From the cell containing the given text, extract its center point as (x, y) coordinate. 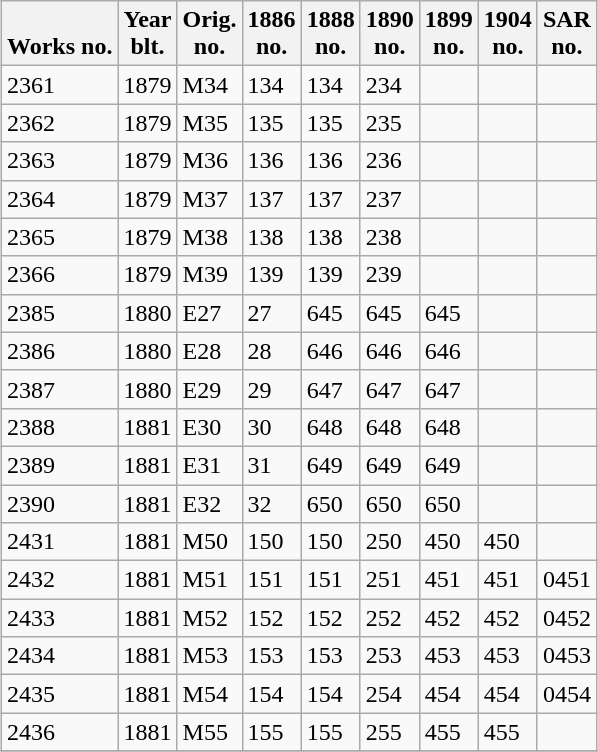
2366 (60, 275)
30 (272, 427)
Yearblt. (148, 34)
236 (390, 161)
2390 (60, 503)
239 (390, 275)
M39 (210, 275)
2435 (60, 694)
2387 (60, 389)
254 (390, 694)
M55 (210, 732)
M50 (210, 542)
SARno. (566, 34)
2364 (60, 199)
235 (390, 123)
234 (390, 85)
E30 (210, 427)
M34 (210, 85)
2433 (60, 618)
M35 (210, 123)
Works no. (60, 34)
1888no. (330, 34)
2389 (60, 465)
E29 (210, 389)
251 (390, 580)
M53 (210, 656)
252 (390, 618)
M38 (210, 237)
M51 (210, 580)
238 (390, 237)
E31 (210, 465)
237 (390, 199)
31 (272, 465)
250 (390, 542)
M37 (210, 199)
28 (272, 351)
Orig.no. (210, 34)
E28 (210, 351)
M54 (210, 694)
2386 (60, 351)
0452 (566, 618)
2432 (60, 580)
2365 (60, 237)
1899no. (448, 34)
27 (272, 313)
0453 (566, 656)
0451 (566, 580)
1886no. (272, 34)
E27 (210, 313)
2388 (60, 427)
1904no. (508, 34)
1890no. (390, 34)
2434 (60, 656)
E32 (210, 503)
29 (272, 389)
M36 (210, 161)
253 (390, 656)
255 (390, 732)
2436 (60, 732)
2361 (60, 85)
0454 (566, 694)
32 (272, 503)
2385 (60, 313)
2431 (60, 542)
2363 (60, 161)
M52 (210, 618)
2362 (60, 123)
